Detect which cell encompasses the target text, then output its (X, Y) center coordinate. 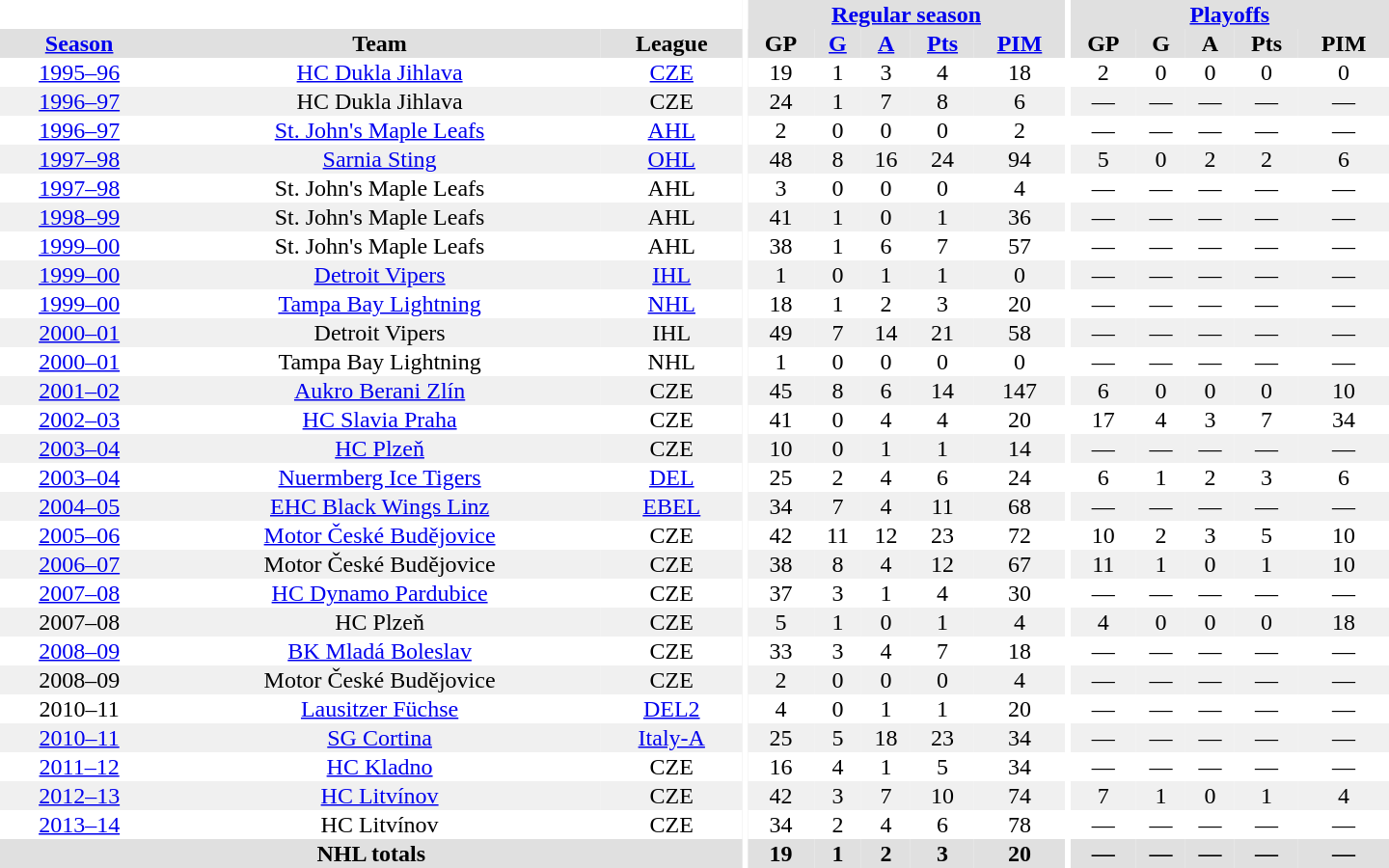
2005–06 (79, 535)
Aukro Berani Zlín (380, 391)
SG Cortina (380, 738)
67 (1020, 564)
2001–02 (79, 391)
DEL2 (671, 709)
Team (380, 43)
94 (1020, 159)
HC Dynamo Pardubice (380, 593)
EBEL (671, 506)
17 (1103, 420)
1995–96 (79, 72)
68 (1020, 506)
Regular season (907, 14)
2002–03 (79, 420)
Nuermberg Ice Tigers (380, 477)
DEL (671, 477)
57 (1020, 246)
NHL totals (371, 854)
1998–99 (79, 217)
Playoffs (1230, 14)
36 (1020, 217)
2006–07 (79, 564)
League (671, 43)
2011–12 (79, 767)
147 (1020, 391)
45 (781, 391)
Season (79, 43)
33 (781, 651)
30 (1020, 593)
EHC Black Wings Linz (380, 506)
78 (1020, 825)
Lausitzer Füchse (380, 709)
21 (942, 333)
OHL (671, 159)
BK Mladá Boleslav (380, 651)
2012–13 (79, 796)
2013–14 (79, 825)
Sarnia Sting (380, 159)
58 (1020, 333)
HC Slavia Praha (380, 420)
37 (781, 593)
2004–05 (79, 506)
48 (781, 159)
74 (1020, 796)
Italy-A (671, 738)
49 (781, 333)
72 (1020, 535)
HC Kladno (380, 767)
